Scan for the cell matching the given text and deliver its [x, y] coordinate at center. 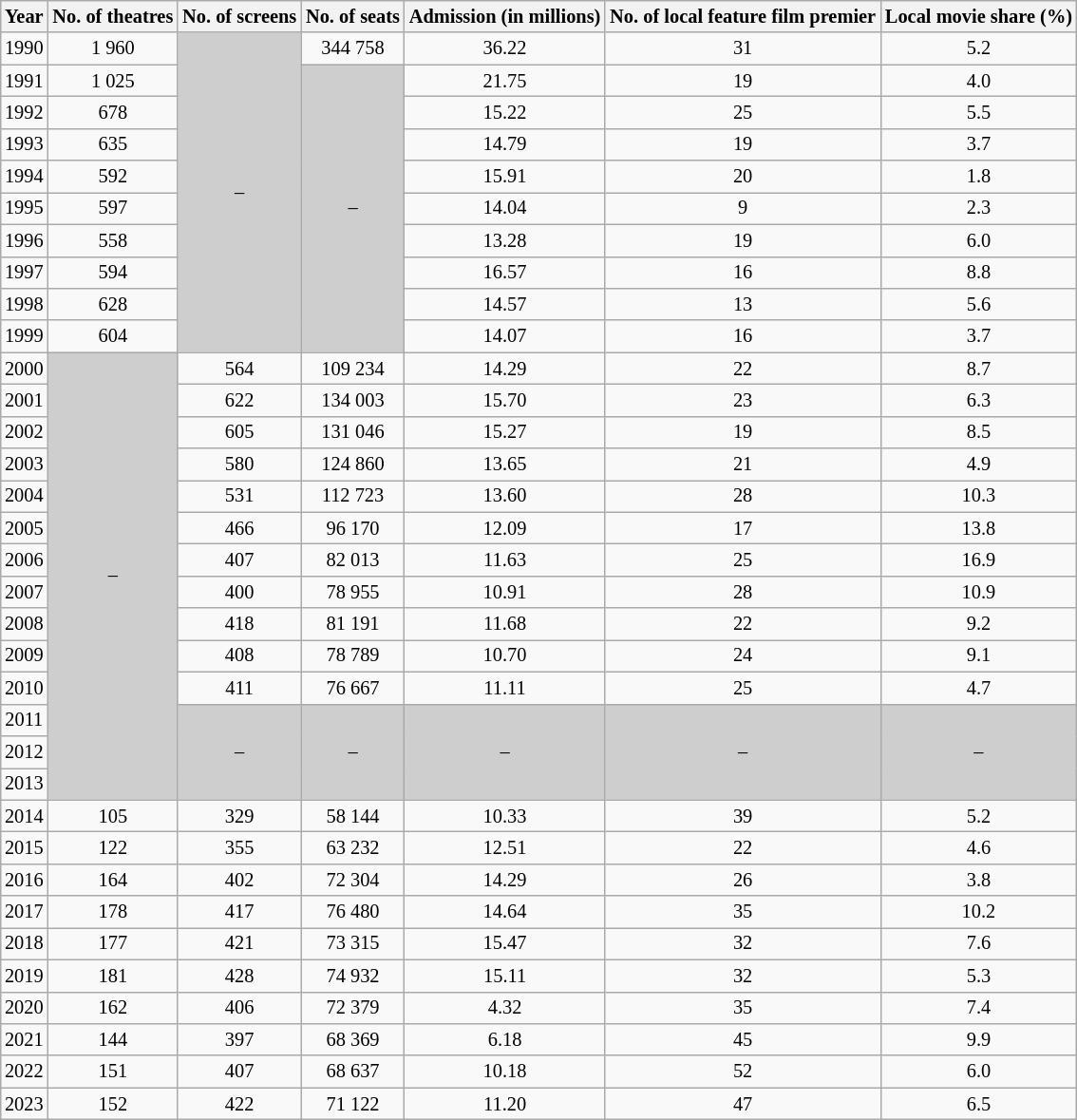
635 [112, 144]
58 144 [353, 816]
73 315 [353, 944]
2007 [24, 593]
605 [239, 432]
422 [239, 1104]
2005 [24, 528]
2019 [24, 976]
13 [743, 305]
1992 [24, 113]
628 [112, 305]
76 667 [353, 689]
Year [24, 17]
52 [743, 1072]
397 [239, 1040]
2014 [24, 816]
8.5 [978, 432]
2011 [24, 720]
2004 [24, 497]
82 013 [353, 560]
112 723 [353, 497]
2017 [24, 912]
68 369 [353, 1040]
9 [743, 209]
1 960 [112, 48]
2.3 [978, 209]
1995 [24, 209]
14.57 [505, 305]
181 [112, 976]
406 [239, 1008]
14.64 [505, 912]
No. of screens [239, 17]
109 234 [353, 369]
11.11 [505, 689]
39 [743, 816]
411 [239, 689]
72 304 [353, 880]
177 [112, 944]
152 [112, 1104]
1994 [24, 177]
2000 [24, 369]
2018 [24, 944]
466 [239, 528]
4.7 [978, 689]
13.65 [505, 465]
No. of theatres [112, 17]
344 758 [353, 48]
1998 [24, 305]
76 480 [353, 912]
12.09 [505, 528]
6.18 [505, 1040]
5.5 [978, 113]
428 [239, 976]
63 232 [353, 848]
1999 [24, 336]
96 170 [353, 528]
15.91 [505, 177]
400 [239, 593]
14.04 [505, 209]
2008 [24, 624]
1991 [24, 81]
105 [112, 816]
2020 [24, 1008]
13.28 [505, 240]
597 [112, 209]
2009 [24, 656]
418 [239, 624]
1 025 [112, 81]
417 [239, 912]
558 [112, 240]
81 191 [353, 624]
15.27 [505, 432]
604 [112, 336]
23 [743, 401]
4.0 [978, 81]
7.4 [978, 1008]
2010 [24, 689]
1.8 [978, 177]
10.2 [978, 912]
131 046 [353, 432]
10.91 [505, 593]
8.8 [978, 273]
10.18 [505, 1072]
421 [239, 944]
No. of local feature film premier [743, 17]
11.68 [505, 624]
71 122 [353, 1104]
11.20 [505, 1104]
11.63 [505, 560]
14.07 [505, 336]
2002 [24, 432]
78 955 [353, 593]
5.6 [978, 305]
9.9 [978, 1040]
678 [112, 113]
124 860 [353, 465]
594 [112, 273]
Admission (in millions) [505, 17]
1997 [24, 273]
72 379 [353, 1008]
15.11 [505, 976]
7.6 [978, 944]
2021 [24, 1040]
24 [743, 656]
3.8 [978, 880]
9.2 [978, 624]
622 [239, 401]
21 [743, 465]
5.3 [978, 976]
13.8 [978, 528]
78 789 [353, 656]
15.47 [505, 944]
36.22 [505, 48]
4.32 [505, 1008]
134 003 [353, 401]
10.3 [978, 497]
408 [239, 656]
178 [112, 912]
47 [743, 1104]
12.51 [505, 848]
2016 [24, 880]
592 [112, 177]
2015 [24, 848]
15.70 [505, 401]
2001 [24, 401]
10.33 [505, 816]
2013 [24, 784]
2023 [24, 1104]
564 [239, 369]
1993 [24, 144]
355 [239, 848]
122 [112, 848]
1996 [24, 240]
1990 [24, 48]
17 [743, 528]
20 [743, 177]
329 [239, 816]
402 [239, 880]
151 [112, 1072]
14.79 [505, 144]
2003 [24, 465]
9.1 [978, 656]
6.3 [978, 401]
580 [239, 465]
13.60 [505, 497]
531 [239, 497]
15.22 [505, 113]
21.75 [505, 81]
4.9 [978, 465]
16.57 [505, 273]
144 [112, 1040]
2022 [24, 1072]
2012 [24, 752]
2006 [24, 560]
10.9 [978, 593]
8.7 [978, 369]
No. of seats [353, 17]
68 637 [353, 1072]
31 [743, 48]
74 932 [353, 976]
162 [112, 1008]
45 [743, 1040]
16.9 [978, 560]
26 [743, 880]
164 [112, 880]
6.5 [978, 1104]
Local movie share (%) [978, 17]
10.70 [505, 656]
4.6 [978, 848]
